Capture the cell that displays the provided text and extract its [x, y] central coordinate. 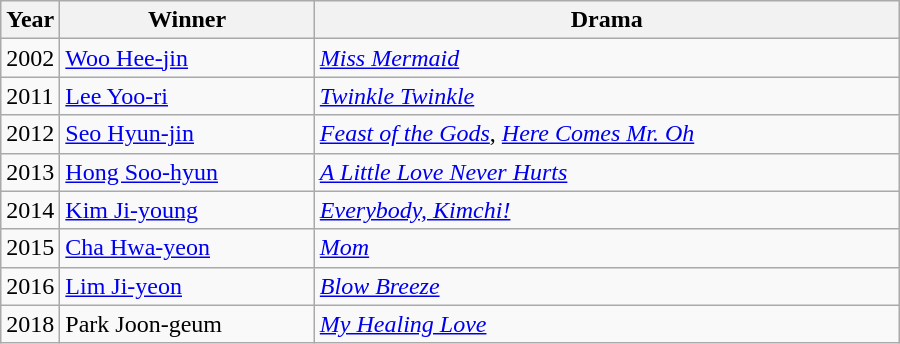
Seo Hyun-jin [187, 134]
Mom [606, 248]
Lee Yoo-ri [187, 96]
Lim Ji-yeon [187, 286]
Kim Ji-young [187, 210]
2002 [30, 58]
Year [30, 20]
2011 [30, 96]
Cha Hwa-yeon [187, 248]
2018 [30, 324]
My Healing Love [606, 324]
2016 [30, 286]
Everybody, Kimchi! [606, 210]
A Little Love Never Hurts [606, 172]
Hong Soo-hyun [187, 172]
Feast of the Gods, Here Comes Mr. Oh [606, 134]
Winner [187, 20]
Miss Mermaid [606, 58]
2013 [30, 172]
2012 [30, 134]
Drama [606, 20]
2015 [30, 248]
2014 [30, 210]
Twinkle Twinkle [606, 96]
Blow Breeze [606, 286]
Park Joon-geum [187, 324]
Woo Hee-jin [187, 58]
